Search for the cell housing the specified text and yield its (x, y) center coordinate. 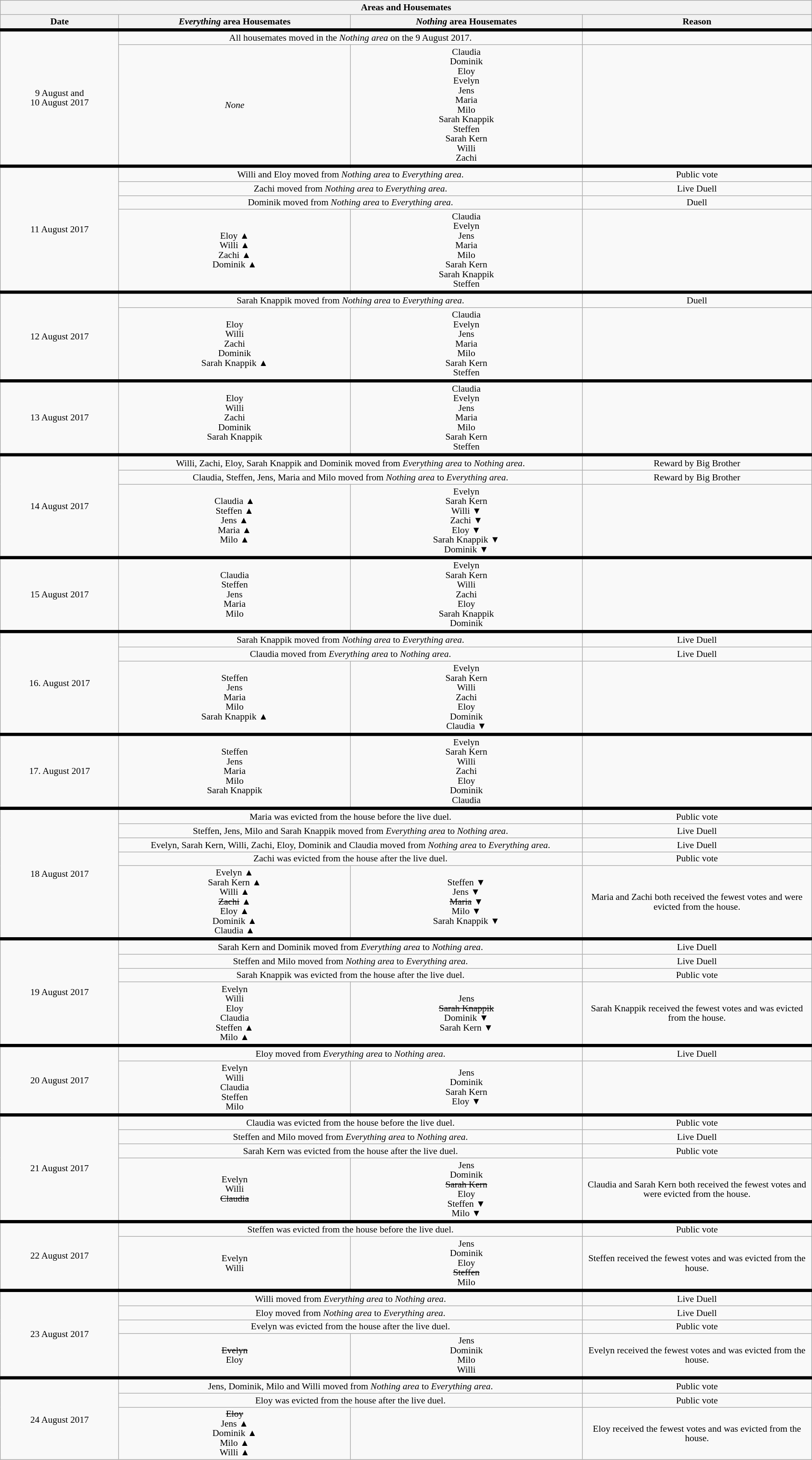
Maria and Zachi both received the fewest votes and were evicted from the house. (697, 902)
Evelyn, Sarah Kern, Willi, Zachi, Eloy, Dominik and Claudia moved from Nothing area to Everything area. (350, 845)
13 August 2017 (60, 418)
JensDominikSarah KernEloy ▼ (466, 1088)
EvelynSarah KernWilliZachiEloySarah KnappikDominik (466, 595)
Sarah Knappik was evicted from the house after the live duel. (350, 975)
ClaudiaSteffenJensMariaMilo (235, 595)
Jens, Dominik, Milo and Willi moved from Nothing area to Everything area. (350, 1386)
14 August 2017 (60, 507)
JensDominikEloySteffenMilo (466, 1264)
24 August 2017 (60, 1419)
Steffen ▼Jens ▼Maria ▼Milo ▼Sarah Knappik ▼ (466, 902)
EvelynWilliClaudia (235, 1190)
18 August 2017 (60, 874)
Claudia was evicted from the house before the live duel. (350, 1122)
23 August 2017 (60, 1334)
None (235, 105)
Sarah Knappik received the fewest votes and was evicted from the house. (697, 1014)
Eloy moved from Everything area to Nothing area. (350, 1053)
Date (60, 22)
Everything area Housemates (235, 22)
Sarah Kern was evicted from the house after the live duel. (350, 1151)
EvelynSarah KernWilliZachiEloyDominikClaudia ▼ (466, 698)
EvelynWilli (235, 1264)
Evelyn received the fewest votes and was evicted from the house. (697, 1356)
15 August 2017 (60, 595)
EvelynSarah KernWilliZachiEloyDominikClaudia (466, 771)
Eloy received the fewest votes and was evicted from the house. (697, 1434)
11 August 2017 (60, 229)
Eloy moved from Nothing area to Everything area. (350, 1313)
EvelynWilliClaudiaSteffenMilo (235, 1088)
EloyJens ▲Dominik ▲Milo ▲Willi ▲ (235, 1434)
Eloy was evicted from the house after the live duel. (350, 1400)
Claudia ▲Steffen ▲Jens ▲Maria ▲Milo ▲ (235, 521)
22 August 2017 (60, 1256)
Eloy ▲Willi ▲Zachi ▲Dominik ▲ (235, 251)
Steffen was evicted from the house before the live duel. (350, 1229)
12 August 2017 (60, 336)
EloyWilliZachiDominikSarah Knappik (235, 418)
SteffenJensMariaMiloSarah Knappik (235, 771)
EloyWilliZachiDominikSarah Knappik ▲ (235, 345)
Willi and Eloy moved from Nothing area to Everything area. (350, 174)
EvelynEloy (235, 1356)
JensSarah KnappikDominik ▼Sarah Kern ▼ (466, 1014)
20 August 2017 (60, 1080)
Dominik moved from Nothing area to Everything area. (350, 202)
Sarah Kern and Dominik moved from Everything area to Nothing area. (350, 947)
Steffen and Milo moved from Nothing area to Everything area. (350, 962)
Areas and Housemates (406, 8)
EvelynSarah KernWilli ▼Zachi ▼Eloy ▼Sarah Knappik ▼Dominik ▼ (466, 521)
Claudia moved from Everything area to Nothing area. (350, 654)
Claudia, Steffen, Jens, Maria and Milo moved from Nothing area to Everything area. (350, 477)
ClaudiaEvelynJensMariaMiloSarah KernSarah KnappikSteffen (466, 251)
19 August 2017 (60, 992)
Evelyn was evicted from the house after the live duel. (350, 1327)
16. August 2017 (60, 683)
JensDominikSarah KernEloySteffen ▼Milo ▼ (466, 1190)
Steffen and Milo moved from Everything area to Nothing area. (350, 1137)
Zachi moved from Nothing area to Everything area. (350, 189)
Nothing area Housemates (466, 22)
Steffen, Jens, Milo and Sarah Knappik moved from Everything area to Nothing area. (350, 831)
21 August 2017 (60, 1168)
Claudia and Sarah Kern both received the fewest votes and were evicted from the house. (697, 1190)
Reason (697, 22)
Evelyn ▲Sarah Kern ▲Willi ▲Zachi ▲Eloy ▲Dominik ▲Claudia ▲ (235, 902)
Willi, Zachi, Eloy, Sarah Knappik and Dominik moved from Everything area to Nothing area. (350, 463)
Zachi was evicted from the house after the live duel. (350, 859)
JensDominikMiloWilli (466, 1356)
SteffenJensMariaMiloSarah Knappik ▲ (235, 698)
17. August 2017 (60, 771)
Willi moved from Everything area to Nothing area. (350, 1298)
Steffen received the fewest votes and was evicted from the house. (697, 1264)
Maria was evicted from the house before the live duel. (350, 816)
9 August and10 August 2017 (60, 98)
ClaudiaDominikEloyEvelynJensMariaMiloSarah KnappikSteffenSarah KernWilliZachi (466, 105)
EvelynWilliEloyClaudiaSteffen ▲Milo ▲ (235, 1014)
All housemates moved in the Nothing area on the 9 August 2017. (350, 37)
